Output the [X, Y] coordinate of the center of the cell containing the given text.  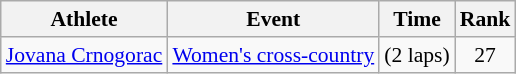
Athlete [84, 19]
Jovana Crnogorac [84, 55]
27 [486, 55]
Event [273, 19]
(2 laps) [416, 55]
Women's cross-country [273, 55]
Rank [486, 19]
Time [416, 19]
